For the text-containing cell, return its midpoint in (X, Y) coordinate format. 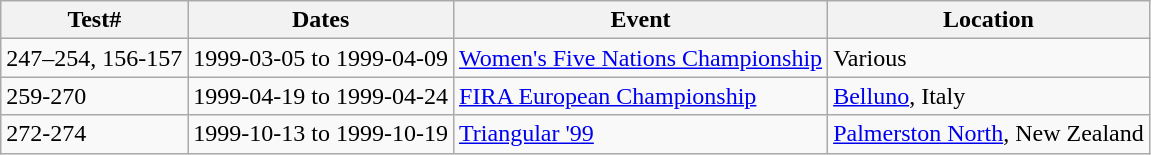
Triangular '99 (641, 134)
Women's Five Nations Championship (641, 58)
Event (641, 20)
1999-04-19 to 1999-04-24 (321, 96)
Test# (94, 20)
247–254, 156-157 (94, 58)
Location (989, 20)
272-274 (94, 134)
Various (989, 58)
Belluno, Italy (989, 96)
Palmerston North, New Zealand (989, 134)
FIRA European Championship (641, 96)
259-270 (94, 96)
Dates (321, 20)
1999-03-05 to 1999-04-09 (321, 58)
1999-10-13 to 1999-10-19 (321, 134)
